Locate the cell with the specified text and output its [X, Y] center coordinate. 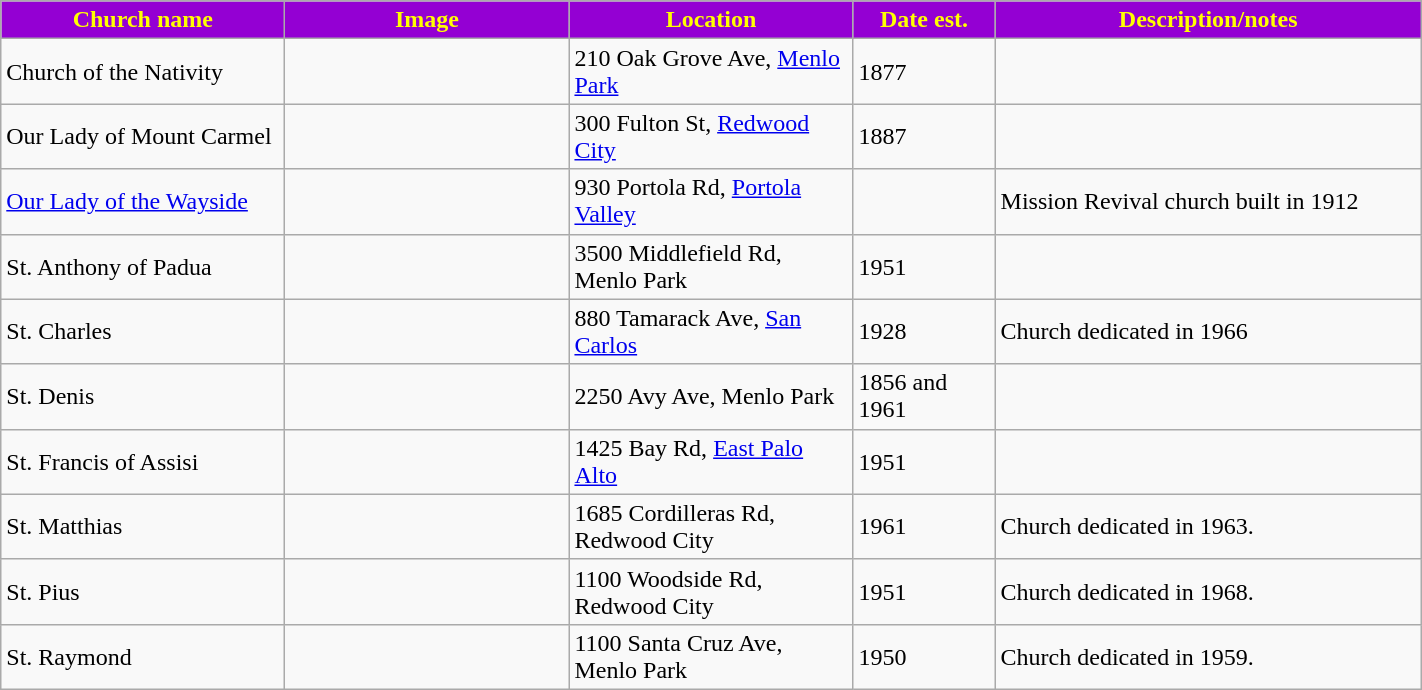
3500 Middlefield Rd, Menlo Park [711, 266]
210 Oak Grove Ave, Menlo Park [711, 72]
1856 and 1961 [924, 396]
Image [427, 20]
St. Pius [143, 592]
1100 Woodside Rd, Redwood City [711, 592]
St. Charles [143, 332]
1425 Bay Rd, East Palo Alto [711, 462]
St. Anthony of Padua [143, 266]
Date est. [924, 20]
Church dedicated in 1959. [1208, 656]
Church dedicated in 1963. [1208, 526]
Our Lady of the Wayside [143, 202]
St. Francis of Assisi [143, 462]
2250 Avy Ave, Menlo Park [711, 396]
1685 Cordilleras Rd, Redwood City [711, 526]
Location [711, 20]
1950 [924, 656]
1877 [924, 72]
880 Tamarack Ave, San Carlos [711, 332]
St. Denis [143, 396]
1887 [924, 136]
930 Portola Rd, Portola Valley [711, 202]
Church name [143, 20]
St. Matthias [143, 526]
Church dedicated in 1968. [1208, 592]
Our Lady of Mount Carmel [143, 136]
Church of the Nativity [143, 72]
Mission Revival church built in 1912 [1208, 202]
300 Fulton St, Redwood City [711, 136]
Description/notes [1208, 20]
1100 Santa Cruz Ave, Menlo Park [711, 656]
1928 [924, 332]
Church dedicated in 1966 [1208, 332]
1961 [924, 526]
St. Raymond [143, 656]
